Pinpoint the cell where the given text exists, returning its (X, Y) midpoint coordinate. 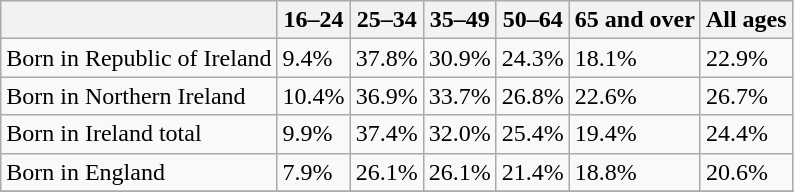
Born in Ireland total (139, 134)
26.8% (532, 96)
24.3% (532, 58)
7.9% (314, 172)
9.4% (314, 58)
Born in Republic of Ireland (139, 58)
21.4% (532, 172)
24.4% (746, 134)
50–64 (532, 20)
10.4% (314, 96)
19.4% (634, 134)
16–24 (314, 20)
18.8% (634, 172)
9.9% (314, 134)
20.6% (746, 172)
25.4% (532, 134)
33.7% (460, 96)
22.6% (634, 96)
36.9% (386, 96)
37.8% (386, 58)
22.9% (746, 58)
25–34 (386, 20)
26.7% (746, 96)
Born in England (139, 172)
18.1% (634, 58)
65 and over (634, 20)
32.0% (460, 134)
Born in Northern Ireland (139, 96)
All ages (746, 20)
37.4% (386, 134)
30.9% (460, 58)
35–49 (460, 20)
